Identify which cell holds the provided text, then report its (X, Y) central coordinate. 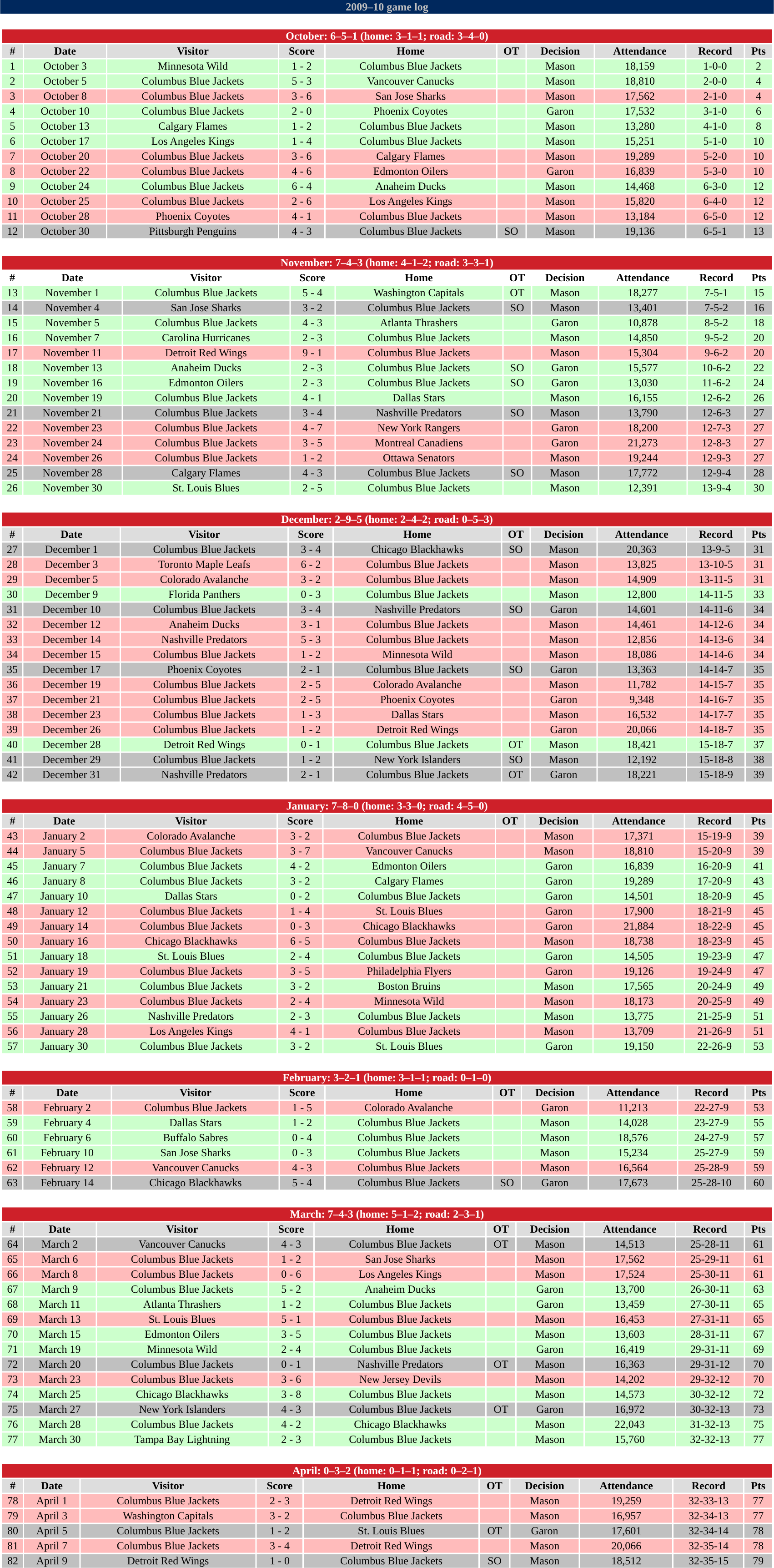
January 21 (65, 986)
58 (12, 1108)
23 (12, 443)
15,234 (633, 1153)
5-2-0 (715, 156)
8-5-2 (716, 323)
11 (12, 216)
3 - 7 (300, 851)
12,391 (643, 488)
March 8 (60, 1275)
6 - 5 (300, 941)
19,126 (639, 971)
13-9-5 (716, 549)
December 3 (72, 565)
50 (12, 941)
18,221 (641, 775)
2 - 0 (302, 111)
14,202 (630, 1379)
19-24-9 (714, 971)
14-12-6 (716, 625)
1 (12, 66)
April 5 (52, 1531)
30-32-13 (710, 1409)
1 - 0 (280, 1561)
40 (12, 745)
February 10 (67, 1153)
2 - 6 (302, 202)
64 (12, 1244)
24-27-9 (711, 1138)
15-20-9 (714, 851)
17,532 (639, 111)
25-29-11 (710, 1259)
January 7 (65, 866)
5 (12, 126)
12,192 (641, 759)
14,573 (630, 1395)
18,421 (641, 745)
16-20-9 (714, 866)
October: 6–5–1 (home: 3–1–1; road: 3–4–0) (387, 36)
October 8 (65, 96)
13,825 (641, 565)
14,850 (643, 338)
10-6-2 (716, 368)
26-30-11 (710, 1289)
21-26-9 (714, 1032)
November 1 (73, 293)
November 11 (73, 353)
18-22-9 (714, 926)
10,878 (643, 323)
13,280 (639, 126)
11,213 (633, 1108)
14 (12, 308)
14-18-7 (716, 729)
54 (12, 1001)
18-20-9 (714, 896)
October 30 (65, 232)
April 9 (52, 1561)
15-18-7 (716, 745)
December 12 (72, 625)
15,251 (639, 142)
14,028 (633, 1123)
17,601 (627, 1531)
12-7-3 (716, 428)
January: 7–8–0 (home: 3-3–0; road: 4–5–0) (387, 806)
27-31-11 (710, 1319)
March 20 (60, 1365)
March 6 (60, 1259)
17,673 (633, 1183)
Florida Panthers (205, 595)
February: 3–2–1 (home: 3–1–1; road: 0–1–0) (387, 1078)
14-13-6 (716, 639)
March 11 (60, 1305)
January 16 (65, 941)
February 14 (67, 1183)
13-9-4 (716, 488)
18,159 (639, 66)
14,461 (641, 625)
32 (12, 625)
20-24-9 (714, 986)
14,513 (630, 1244)
1 - 3 (311, 715)
December 14 (72, 639)
32-33-13 (709, 1501)
0 - 2 (300, 896)
16,532 (641, 715)
13,709 (639, 1032)
14-15-7 (716, 685)
Buffalo Sabres (196, 1138)
19,259 (627, 1501)
29-31-12 (710, 1365)
Philadelphia Flyers (409, 971)
November 30 (73, 488)
March 23 (60, 1379)
November: 7–4–3 (home: 4–1–2; road: 3–3–1) (387, 263)
January 26 (65, 1016)
March: 7–4-3 (home: 5–1–2; road: 2–3–1) (387, 1214)
March 13 (60, 1319)
6-3-0 (715, 186)
18,277 (643, 293)
18,738 (639, 941)
28-31-11 (710, 1335)
25-28-11 (710, 1244)
9-6-2 (716, 353)
January 23 (65, 1001)
14,601 (641, 609)
December 28 (72, 745)
7-5-1 (716, 293)
1 - 5 (302, 1108)
14-11-6 (716, 609)
November 19 (73, 398)
25 (12, 473)
4 - 6 (302, 172)
Boston Bruins (409, 986)
4 - 7 (312, 428)
42 (12, 775)
April 3 (52, 1516)
14-17-7 (716, 715)
October 17 (65, 142)
15-18-8 (716, 759)
80 (13, 1531)
15-19-9 (714, 836)
December 15 (72, 655)
December: 2–9–5 (home: 2–4–2; road: 0–5–3) (387, 519)
6-4-0 (715, 202)
5-3-0 (715, 172)
13,030 (643, 383)
January 19 (65, 971)
November 28 (73, 473)
4-1-0 (715, 126)
5 - 1 (291, 1319)
17,565 (639, 986)
December 17 (72, 669)
21-25-9 (714, 1016)
14-14-6 (716, 655)
13,401 (643, 308)
25-28-9 (711, 1168)
March 25 (60, 1395)
2-1-0 (715, 96)
18,576 (633, 1138)
46 (12, 881)
New Jersey Devils (400, 1379)
November 16 (73, 383)
32-34-14 (709, 1531)
5-1-0 (715, 142)
6 - 4 (302, 186)
32-35-14 (709, 1546)
14,468 (639, 186)
66 (12, 1275)
16,972 (630, 1409)
Montreal Canadiens (419, 443)
11,782 (641, 685)
7 (12, 156)
19,150 (639, 1046)
Pittsburgh Penguins (193, 232)
32-35-15 (709, 1561)
17 (12, 353)
5 - 2 (291, 1289)
17,371 (639, 836)
March 28 (60, 1425)
30-32-12 (710, 1395)
36 (12, 685)
32-32-13 (710, 1439)
2009–10 game log (387, 7)
15-18-9 (716, 775)
14,909 (641, 579)
19 (12, 383)
81 (13, 1546)
0 - 6 (291, 1275)
Ottawa Senators (419, 458)
13-11-5 (716, 579)
October 25 (65, 202)
19,136 (639, 232)
74 (12, 1395)
12-9-4 (716, 473)
13,775 (639, 1016)
November 7 (73, 338)
6-5-0 (715, 216)
6-5-1 (715, 232)
January 2 (65, 836)
16,564 (633, 1168)
November 21 (73, 413)
9,348 (641, 699)
April 7 (52, 1546)
January 10 (65, 896)
October 13 (65, 126)
15,820 (639, 202)
18,512 (627, 1561)
November 13 (73, 368)
7-5-2 (716, 308)
3 - 1 (311, 625)
17-20-9 (714, 881)
15,304 (643, 353)
New York Rangers (419, 428)
March 9 (60, 1289)
17,772 (643, 473)
15,760 (630, 1439)
April: 0–3–2 (home: 0–1–1; road: 0–2–1) (387, 1471)
3 - 8 (291, 1395)
17,900 (639, 911)
1-0-0 (715, 66)
October 5 (65, 81)
11-6-2 (716, 383)
6 - 2 (311, 565)
22-27-9 (711, 1108)
82 (13, 1561)
April 1 (52, 1501)
9 (12, 186)
23-27-9 (711, 1123)
76 (12, 1425)
19-23-9 (714, 956)
25-30-11 (710, 1275)
October 24 (65, 186)
32-34-13 (709, 1516)
9-5-2 (716, 338)
22,043 (630, 1425)
17,524 (630, 1275)
31-32-13 (710, 1425)
January 5 (65, 851)
13,363 (641, 669)
12,800 (641, 595)
14-14-7 (716, 669)
12,856 (641, 639)
January 8 (65, 881)
21,273 (643, 443)
22-26-9 (714, 1046)
January 28 (65, 1032)
12-6-2 (716, 398)
44 (12, 851)
48 (12, 911)
56 (12, 1032)
18,173 (639, 1001)
December 19 (72, 685)
January 18 (65, 956)
18,086 (641, 655)
October 28 (65, 216)
12-8-3 (716, 443)
29-31-11 (710, 1349)
January 14 (65, 926)
January 12 (65, 911)
November 4 (73, 308)
November 24 (73, 443)
December 1 (72, 549)
December 9 (72, 595)
20,363 (641, 549)
December 26 (72, 729)
13-10-5 (716, 565)
18,200 (643, 428)
Toronto Maple Leafs (205, 565)
March 27 (60, 1409)
21 (12, 413)
October 3 (65, 66)
29 (12, 579)
13,603 (630, 1335)
February 4 (67, 1123)
Tampa Bay Lightning (182, 1439)
16,453 (630, 1319)
March 30 (60, 1439)
3-1-0 (715, 111)
14-11-5 (716, 595)
2-0-0 (715, 81)
52 (12, 971)
December 31 (72, 775)
13,700 (630, 1289)
19,244 (643, 458)
March 2 (60, 1244)
68 (12, 1305)
16,957 (627, 1516)
16,155 (643, 398)
November 26 (73, 458)
March 19 (60, 1349)
October 20 (65, 156)
25-27-9 (711, 1153)
14-16-7 (716, 699)
December 29 (72, 759)
16,363 (630, 1365)
29-32-12 (710, 1379)
November 23 (73, 428)
18-23-9 (714, 941)
62 (12, 1168)
3 (12, 96)
0 - 4 (302, 1138)
16,419 (630, 1349)
14,505 (639, 956)
February 2 (67, 1108)
27-30-11 (710, 1305)
December 10 (72, 609)
71 (12, 1349)
15,577 (643, 368)
October 10 (65, 111)
9 - 1 (312, 353)
13,184 (639, 216)
21,884 (639, 926)
January 30 (65, 1046)
13,790 (643, 413)
November 5 (73, 323)
February 6 (67, 1138)
18-21-9 (714, 911)
Carolina Hurricanes (206, 338)
December 23 (72, 715)
December 5 (72, 579)
12-9-3 (716, 458)
14,501 (639, 896)
February 12 (67, 1168)
12-6-3 (716, 413)
December 21 (72, 699)
25-28-10 (711, 1183)
20-25-9 (714, 1001)
March 15 (60, 1335)
October 22 (65, 172)
13,459 (630, 1305)
